Detect which cell encompasses the target text, then output its (x, y) center coordinate. 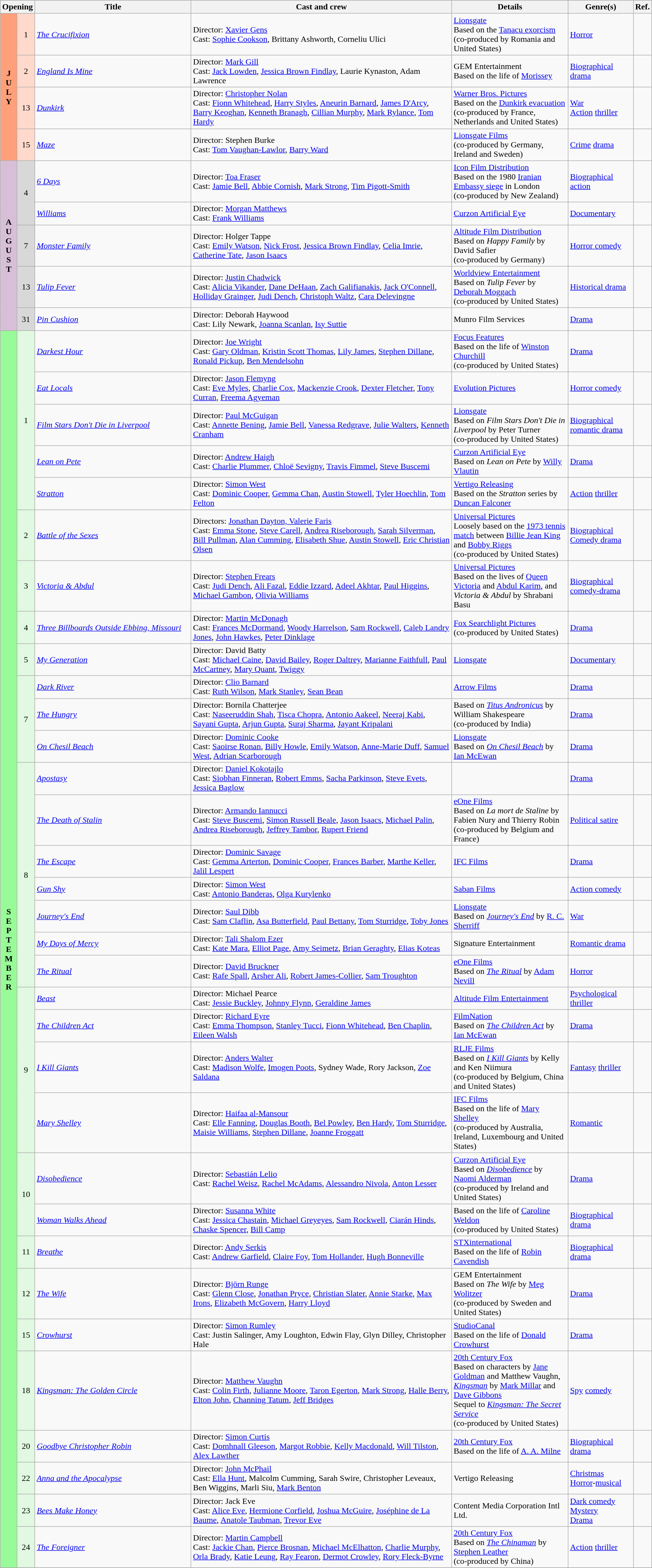
11 (26, 1252)
Director: Martin McDonagh Cast: Frances McDormand, Woody Harrelson, Sam Rockwell, Caleb Landry Jones, John Hawkes, Peter Dinklage (321, 628)
Director: Holger Tappe Cast: Emily Watson, Nick Frost, Jessica Brown Findlay, Celia Imrie, Catherine Tate, Jason Isaacs (321, 245)
The Crucifixion (113, 34)
6 Days (113, 181)
Anna and the Apocalypse (113, 1478)
Beast (113, 999)
Lionsgate Films (co-produced by Germany, Ireland and Sweden) (510, 145)
Altitude Film Distribution Based on Happy Family by David Safier (co-produced by Germany) (510, 245)
Director: Richard Eyre Cast: Emma Thompson, Stanley Tucci, Fionn Whitehead, Ben Chaplin, Eileen Walsh (321, 1026)
Director: Daniel Kokotajlo Cast: Siobhan Finneran, Robert Emms, Sacha Parkinson, Steve Evets, Jessica Baglow (321, 778)
Lionsgate Based on the Tanacu exorcism (co-produced by Romania and United States) (510, 34)
Director: Tali Shalom Ezer Cast: Kate Mara, Elliot Page, Amy Seimetz, Brian Geraghty, Elias Koteas (321, 944)
18 (26, 1390)
Director: Simon Rumley Cast: Justin Salinger, Amy Loughton, Edwin Flay, Glyn Dilley, Christopher Hale (321, 1335)
AUGUST (9, 245)
Director: Armando Iannucci Cast: Steve Buscemi, Simon Russell Beale, Jason Isaacs, Michael Palin, Andrea Riseborough, Jeffrey Tambor, Rupert Friend (321, 820)
Director: Clio Barnard Cast: Ruth Wilson, Mark Stanley, Sean Bean (321, 687)
Director: Jack Eve Cast: Alice Eve, Hermione Corfield, Joshua McGuire, Joséphine de La Baume, Anatole Taubman, Trevor Eve (321, 1510)
Content Media Corporation Intl Ltd. (510, 1510)
Fantasy thriller (600, 1067)
Bees Make Honey (113, 1510)
Dark River (113, 687)
Worldview Entertainment Based on Tulip Fever by Deborah Moggach (co-produced by United States) (510, 287)
Director: Simon West Cast: Antonio Banderas, Olga Kurylenko (321, 889)
Director: Joe Wright Cast: Gary Oldman, Kristin Scott Thomas, Lily James, Stephen Dillane, Ronald Pickup, Ben Mendelsohn (321, 351)
Curzon Artificial Eye Based on Disobedience by Naomi Alderman (co-produced by Ireland and United States) (510, 1178)
The Children Act (113, 1026)
Based on the life of Caroline Weldon (co-produced by United States) (510, 1220)
The Death of Stalin (113, 820)
20th Century Fox Based on The Chinaman by Stephen Leather (co-produced by China) (510, 1547)
Director: Dominic Cooke Cast: Saoirse Ronan, Billy Howle, Emily Watson, Anne-Marie Duff, Samuel West, Adrian Scarborough (321, 746)
Gun Shy (113, 889)
Christmas Horror-musical (600, 1478)
Monster Family (113, 245)
IFC Films (510, 861)
Director: Morgan Matthews Cast: Frank Williams (321, 213)
Three Billboards Outside Ebbing, Missouri (113, 628)
Director: Michael Pearce Cast: Jessie Buckley, Johnny Flynn, Geraldine James (321, 999)
Psychological thriller (600, 999)
Fox Searchlight Pictures (co-produced by United States) (510, 628)
Lionsgate Based on Film Stars Don't Die in Liverpool by Peter Turner (co-produced by United States) (510, 425)
Opening (17, 7)
Based on Titus Andronicus by William Shakespeare (co-produced by India) (510, 714)
Biographical Comedy drama (600, 535)
My Days of Mercy (113, 944)
Evolution Pictures (510, 388)
Biographical comedy-drama (600, 586)
Tulip Fever (113, 287)
Lionsgate (510, 660)
Warner Bros. Pictures Based on the Dunkirk evacuation (co-produced by France, Netherlands and United States) (510, 108)
24 (26, 1547)
Director: Stephen Burke Cast: Tom Vaughan-Lawlor, Barry Ward (321, 145)
Director: David Batty Cast: Michael Caine, David Bailey, Roger Daltrey, Marianne Faithfull, Paul McCartney, Mary Quant, Twiggy (321, 660)
Cast and crew (321, 7)
Lionsgate Based on On Chesil Beach by Ian McEwan (510, 746)
3 (26, 586)
Director: Deborah Haywood Cast: Lily Newark, Joanna Scanlan, Isy Suttie (321, 319)
Director: Andrew Haigh Cast: Charlie Plummer, Chloë Sevigny, Travis Fimmel, Steve Buscemi (321, 462)
Film Stars Don't Die in Liverpool (113, 425)
Icon Film Distribution Based on the 1980 Iranian Embassy siege in London (co-produced by New Zealand) (510, 181)
12 (26, 1293)
Journey's End (113, 916)
Director: Anders Walter Cast: Madison Wolfe, Imogen Poots, Sydney Wade, Rory Jackson, Zoe Saldana (321, 1067)
Spy comedy (600, 1390)
Director: David Bruckner Cast: Rafe Spall, Arsher Ali, Robert James-Collier, Sam Troughton (321, 971)
Director: Stephen Frears Cast: Judi Dench, Ali Fazal, Eddie Izzard, Adeel Akhtar, Paul Higgins, Michael Gambon, Olivia Williams (321, 586)
23 (26, 1510)
Director: Sebastián Lelio Cast: Rachel Weisz, Rachel McAdams, Alessandro Nivola, Anton Lesser (321, 1178)
Director: Paul McGuigan Cast: Annette Bening, Jamie Bell, Vanessa Redgrave, Julie Walters, Kenneth Cranham (321, 425)
Signature Entertainment (510, 944)
STXinternational Based on the life of Robin Cavendish (510, 1252)
31 (26, 319)
Victoria & Abdul (113, 586)
Director: Toa Fraser Cast: Jamie Bell, Abbie Cornish, Mark Strong, Tim Pigott-Smith (321, 181)
Saban Films (510, 889)
Mary Shelley (113, 1123)
I Kill Giants (113, 1067)
The Ritual (113, 971)
Universal Pictures Loosely based on the 1973 tennis match between Billie Jean King and Bobby Riggs (co-produced by United States) (510, 535)
The Wife (113, 1293)
Biographical romantic drama (600, 425)
Pin Cushion (113, 319)
Director: John McPhail Cast: Ella Hunt, Malcolm Cumming, Sarah Swire, Christopher Leveaux, Ben Wiggins, Marli Siu, Mark Benton (321, 1478)
Curzon Artificial Eye Based on Lean on Pete by Willy Vlautin (510, 462)
eOne Films Based on The Ritual by Adam Nevill (510, 971)
10 (26, 1194)
Crowhurst (113, 1335)
Darkest Hour (113, 351)
Breathe (113, 1252)
Dunkirk (113, 108)
Eat Locals (113, 388)
GEM Entertainment Based on The Wife by Meg Wolitzer (co-produced by Sweden and United States) (510, 1293)
Lean on Pete (113, 462)
Genre(s) (600, 7)
20th Century Fox Based on the life of A. A. Milne (510, 1446)
Stratton (113, 494)
RLJE Films Based on I Kill Giants by Kelly and Ken Niimura (co-produced by Belgium, China and United States) (510, 1067)
Munro Film Services (510, 319)
Action comedy (600, 889)
Director: Simon Curtis Cast: Domhnall Gleeson, Margot Robbie, Kelly Macdonald, Will Tilston, Alex Lawther (321, 1446)
5 (26, 660)
Crime drama (600, 145)
Curzon Artificial Eye (510, 213)
GEM Entertainment Based on the life of Morissey (510, 71)
Director: Jason Flemyng Cast: Eve Myles, Charlie Cox, Mackenzie Crook, Dexter Fletcher, Tony Curran, Freema Agyeman (321, 388)
JULY (9, 87)
IFC Films Based on the life of Mary Shelley (co-produced by Australia, Ireland, Luxembourg and United States) (510, 1123)
Apostasy (113, 778)
Dark comedy Mystery Drama (600, 1510)
StudioCanal Based on the life of Donald Crowhurst (510, 1335)
Historical drama (600, 287)
Director: Saul Dibb Cast: Sam Claflin, Asa Butterfield, Paul Bettany, Tom Sturridge, Toby Jones (321, 916)
Altitude Film Entertainment (510, 999)
Woman Walks Ahead (113, 1220)
9 (26, 1070)
Ref. (642, 7)
20 (26, 1446)
Romantic (600, 1123)
War (600, 916)
War Action thriller (600, 108)
Director: Björn Runge Cast: Glenn Close, Jonathan Pryce, Christian Slater, Annie Starke, Max Irons, Elizabeth McGovern, Harry Lloyd (321, 1293)
22 (26, 1478)
The Hungry (113, 714)
England Is Mine (113, 71)
Vertigo Releasing Based on the Stratton series by Duncan Falconer (510, 494)
Political satire (600, 820)
Director: Xavier Gens Cast: Sophie Cookson, Brittany Ashworth, Corneliu Ulici (321, 34)
Director: Matthew Vaughn Cast: Colin Firth, Julianne Moore, Taron Egerton, Mark Strong, Halle Berry, Elton John, Channing Tatum, Jeff Bridges (321, 1390)
Focus Features Based on the life of Winston Churchill (co-produced by United States) (510, 351)
Biographical action (600, 181)
Romantic drama (600, 944)
eOne Films Based on La mort de Staline by Fabien Nury and Thierry Robin (co-produced by Belgium and France) (510, 820)
FilmNation Based on The Children Act by Ian McEwan (510, 1026)
Maze (113, 145)
Battle of the Sexes (113, 535)
Disobedience (113, 1178)
On Chesil Beach (113, 746)
Arrow Films (510, 687)
Goodbye Christopher Robin (113, 1446)
Kingsman: The Golden Circle (113, 1390)
Details (510, 7)
Director: Mark Gill Cast: Jack Lowden, Jessica Brown Findlay, Laurie Kynaston, Adam Lawrence (321, 71)
Williams (113, 213)
The Escape (113, 861)
Lionsgate Based on Journey's End by R. C. Sherriff (510, 916)
Universal Pictures Based on the lives of Queen Victoria and Abdul Karim, and Victoria & Abdul by Shrabani Basu (510, 586)
Director: Simon West Cast: Dominic Cooper, Gemma Chan, Austin Stowell, Tyler Hoechlin, Tom Felton (321, 494)
Vertigo Releasing (510, 1478)
Title (113, 7)
Director: Susanna White Cast: Jessica Chastain, Michael Greyeyes, Sam Rockwell, Ciarán Hinds, Chaske Spencer, Bill Camp (321, 1220)
SEPTEMBER (9, 949)
Director: Andy Serkis Cast: Andrew Garfield, Claire Foy, Tom Hollander, Hugh Bonneville (321, 1252)
My Generation (113, 660)
Director: Dominic Savage Cast: Gemma Arterton, Dominic Cooper, Frances Barber, Marthe Keller, Jalil Lespert (321, 861)
8 (26, 875)
The Foreigner (113, 1547)
